From the cell containing the given text, extract its center point as [x, y] coordinate. 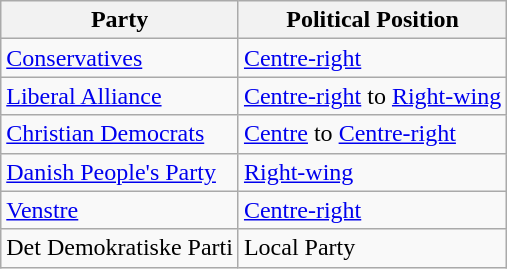
Right-wing [372, 172]
Christian Democrats [120, 134]
Det Demokratiske Parti [120, 248]
Centre-right to Right-wing [372, 96]
Centre to Centre-right [372, 134]
Party [120, 20]
Venstre [120, 210]
Liberal Alliance [120, 96]
Danish People's Party [120, 172]
Conservatives [120, 58]
Political Position [372, 20]
Local Party [372, 248]
